Scan for the cell matching the given text and deliver its [x, y] coordinate at center. 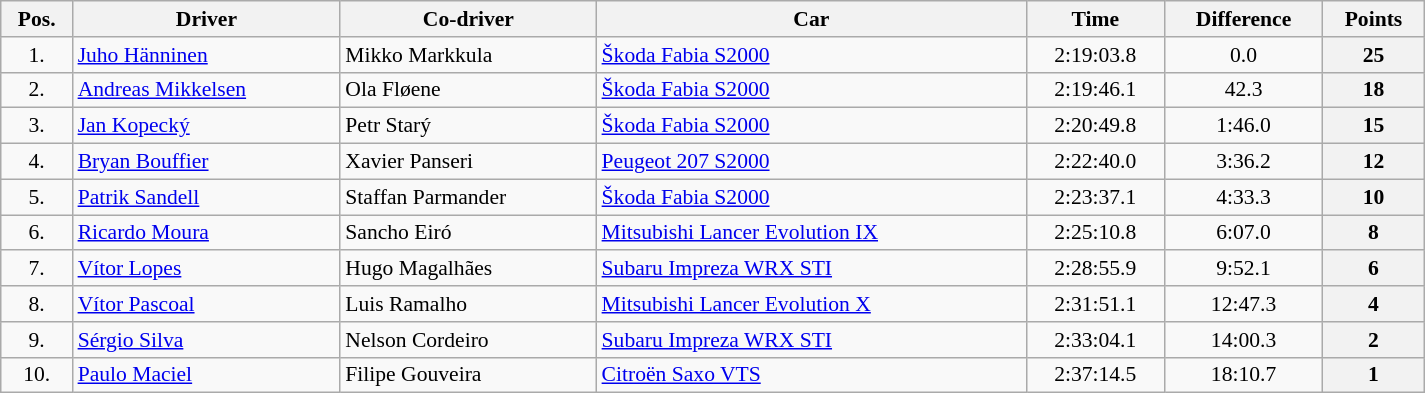
Sérgio Silva [207, 340]
2 [1374, 340]
3:36.2 [1243, 162]
Bryan Bouffier [207, 162]
4. [37, 162]
Nelson Cordeiro [468, 340]
Luis Ramalho [468, 304]
Patrik Sandell [207, 197]
1:46.0 [1243, 126]
14:00.3 [1243, 340]
2:19:46.1 [1095, 90]
2:33:04.1 [1095, 340]
2:31:51.1 [1095, 304]
Staffan Parmander [468, 197]
Driver [207, 19]
4 [1374, 304]
42.3 [1243, 90]
Mitsubishi Lancer Evolution IX [812, 233]
7. [37, 269]
1 [1374, 375]
2:28:55.9 [1095, 269]
2:22:40.0 [1095, 162]
Mitsubishi Lancer Evolution X [812, 304]
9:52.1 [1243, 269]
2. [37, 90]
Mikko Markkula [468, 55]
10 [1374, 197]
1. [37, 55]
Xavier Panseri [468, 162]
Sancho Eiró [468, 233]
Ricardo Moura [207, 233]
2:23:37.1 [1095, 197]
Hugo Magalhães [468, 269]
Paulo Maciel [207, 375]
4:33.3 [1243, 197]
12 [1374, 162]
5. [37, 197]
0.0 [1243, 55]
Time [1095, 19]
2:19:03.8 [1095, 55]
8. [37, 304]
2:20:49.8 [1095, 126]
Vítor Pascoal [207, 304]
Juho Hänninen [207, 55]
Peugeot 207 S2000 [812, 162]
18 [1374, 90]
3. [37, 126]
8 [1374, 233]
Difference [1243, 19]
Petr Starý [468, 126]
25 [1374, 55]
6:07.0 [1243, 233]
Points [1374, 19]
Andreas Mikkelsen [207, 90]
Filipe Gouveira [468, 375]
2:25:10.8 [1095, 233]
18:10.7 [1243, 375]
Pos. [37, 19]
6. [37, 233]
10. [37, 375]
Citroën Saxo VTS [812, 375]
Vítor Lopes [207, 269]
2:37:14.5 [1095, 375]
Co-driver [468, 19]
Car [812, 19]
6 [1374, 269]
Ola Fløene [468, 90]
12:47.3 [1243, 304]
Jan Kopecký [207, 126]
9. [37, 340]
15 [1374, 126]
